Return the [x, y] coordinate for the center point of the cell that contains the specified text.  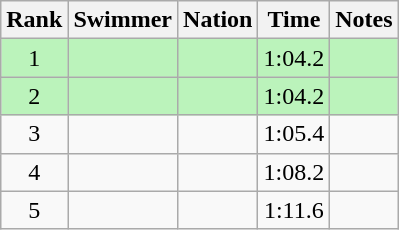
Rank [34, 20]
Time [294, 20]
2 [34, 96]
Nation [218, 20]
1:08.2 [294, 172]
1:05.4 [294, 134]
1:11.6 [294, 210]
5 [34, 210]
Notes [364, 20]
1 [34, 58]
Swimmer [123, 20]
3 [34, 134]
4 [34, 172]
